Find where the given text appears and provide that cell's center as (X, Y) coordinate. 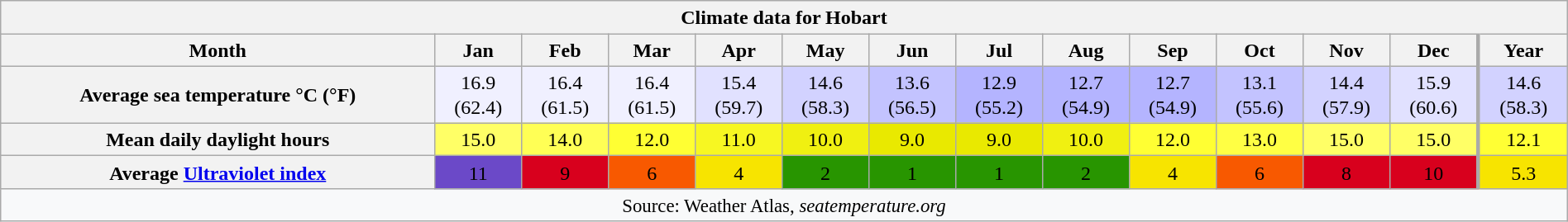
Nov (1346, 50)
11 (478, 172)
14.4(57.9) (1346, 94)
Jun (913, 50)
Mean daily daylight hours (218, 139)
Average Ultraviolet index (218, 172)
Climate data for Hobart (784, 17)
Sep (1173, 50)
15.4(59.7) (739, 94)
11.0 (739, 139)
5.3 (1523, 172)
Average sea temperature °C (°F) (218, 94)
10 (1434, 172)
May (825, 50)
Mar (652, 50)
12.1 (1523, 139)
Jul (999, 50)
Oct (1260, 50)
Aug (1087, 50)
Feb (566, 50)
8 (1346, 172)
Jan (478, 50)
Month (218, 50)
13.0 (1260, 139)
Apr (739, 50)
16.9(62.4) (478, 94)
15.9(60.6) (1434, 94)
13.1(55.6) (1260, 94)
9 (566, 172)
Dec (1434, 50)
Year (1523, 50)
12.9(55.2) (999, 94)
14.0 (566, 139)
13.6(56.5) (913, 94)
Source: Weather Atlas, seatemperature.org (784, 205)
